Find where the given text appears and provide that cell's center as [X, Y] coordinate. 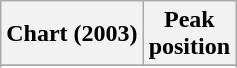
Chart (2003) [72, 34]
Peak position [189, 34]
